Search for the cell housing the specified text and yield its (X, Y) center coordinate. 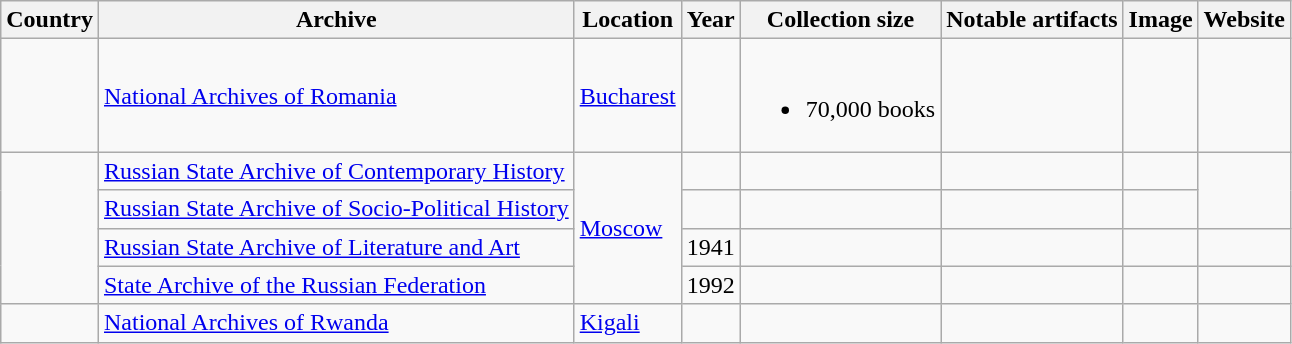
Kigali (628, 323)
70,000 books (840, 96)
Archive (336, 20)
Moscow (628, 228)
1992 (710, 285)
Russian State Archive of Contemporary History (336, 171)
Russian State Archive of Socio-Political History (336, 209)
Location (628, 20)
Russian State Archive of Literature and Art (336, 247)
Year (710, 20)
Collection size (840, 20)
Country (50, 20)
Image (1160, 20)
Website (1244, 20)
Notable artifacts (1032, 20)
Bucharest (628, 96)
State Archive of the Russian Federation (336, 285)
National Archives of Romania (336, 96)
1941 (710, 247)
National Archives of Rwanda (336, 323)
